Scan for the cell matching the given text and deliver its (X, Y) coordinate at center. 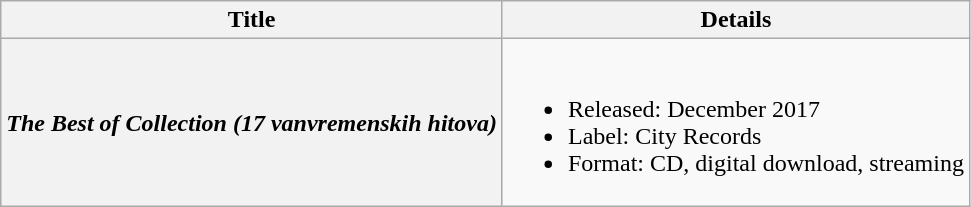
Details (736, 20)
The Best of Collection (17 vanvremenskih hitova) (252, 122)
Title (252, 20)
Released: December 2017Label: City RecordsFormat: CD, digital download, streaming (736, 122)
